Capture the cell that displays the provided text and extract its (X, Y) central coordinate. 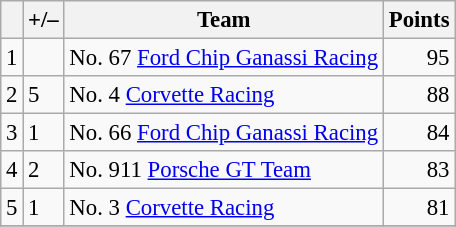
83 (418, 170)
Team (224, 20)
No. 66 Ford Chip Ganassi Racing (224, 133)
No. 911 Porsche GT Team (224, 170)
No. 67 Ford Chip Ganassi Racing (224, 58)
4 (12, 170)
No. 3 Corvette Racing (224, 208)
+/– (44, 20)
Points (418, 20)
3 (12, 133)
No. 4 Corvette Racing (224, 95)
88 (418, 95)
84 (418, 133)
95 (418, 58)
81 (418, 208)
